Provide the (x, y) coordinate of the cell's center where the given text is located.  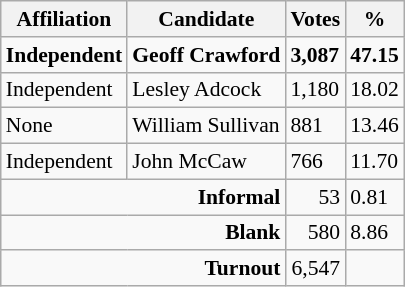
Votes (315, 19)
John McCaw (206, 162)
6,547 (315, 269)
Informal (144, 197)
580 (315, 233)
1,180 (315, 90)
881 (315, 126)
11.70 (374, 162)
13.46 (374, 126)
Lesley Adcock (206, 90)
% (374, 19)
William Sullivan (206, 126)
0.81 (374, 197)
8.86 (374, 233)
53 (315, 197)
47.15 (374, 55)
Blank (144, 233)
Geoff Crawford (206, 55)
18.02 (374, 90)
3,087 (315, 55)
766 (315, 162)
Affiliation (64, 19)
Turnout (144, 269)
Candidate (206, 19)
None (64, 126)
